Output the (X, Y) coordinate of the center of the cell containing the given text.  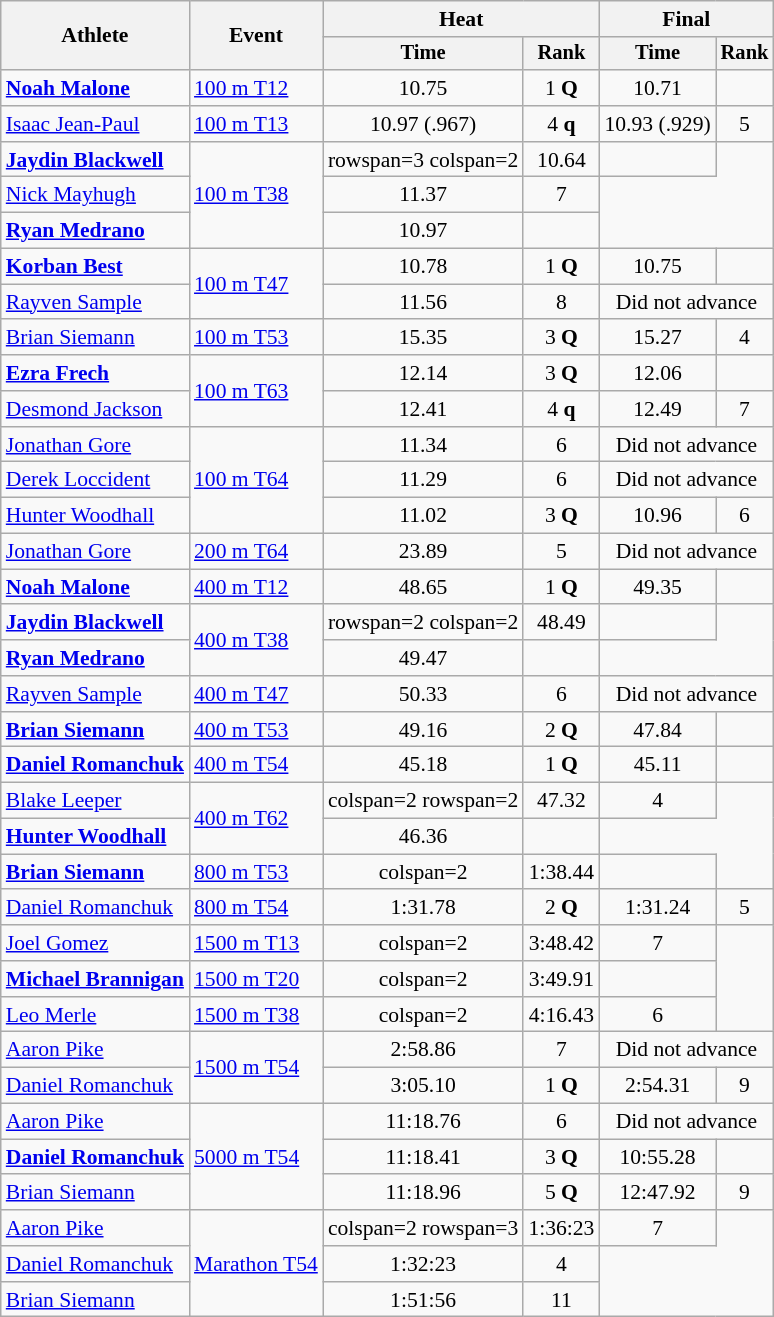
15.27 (657, 338)
2:54.31 (657, 1086)
Derek Loccident (95, 480)
1:38.44 (561, 872)
100 m T47 (256, 284)
3:05.10 (424, 1086)
Final (686, 19)
Desmond Jackson (95, 409)
Heat (462, 19)
10.64 (561, 160)
10.71 (657, 88)
11:18.76 (424, 1122)
48.49 (561, 623)
1:36:23 (561, 1228)
10.93 (.929) (657, 124)
Nick Mayhugh (95, 195)
11.56 (424, 302)
10.97 (.967) (424, 124)
47.32 (561, 801)
11.02 (424, 516)
11.34 (424, 445)
Event (256, 36)
Joel Gomez (95, 943)
12.06 (657, 373)
Blake Leeper (95, 801)
45.18 (424, 765)
Michael Brannigan (95, 979)
4:16.43 (561, 1015)
1500 m T20 (256, 979)
48.65 (424, 587)
3:48.42 (561, 943)
10.96 (657, 516)
11.37 (424, 195)
12:47.92 (657, 1193)
800 m T54 (256, 908)
Marathon T54 (256, 1264)
400 m T47 (256, 694)
Isaac Jean-Paul (95, 124)
100 m T12 (256, 88)
Ezra Frech (95, 373)
100 m T53 (256, 338)
15.35 (424, 338)
45.11 (657, 765)
1:31.78 (424, 908)
Athlete (95, 36)
10.78 (424, 267)
10:55.28 (657, 1157)
rowspan=3 colspan=2 (424, 160)
3:49.91 (561, 979)
400 m T12 (256, 587)
1500 m T38 (256, 1015)
5 Q (561, 1193)
11.29 (424, 480)
10.97 (424, 231)
400 m T54 (256, 765)
49.35 (657, 587)
49.16 (424, 730)
12.49 (657, 409)
46.36 (424, 837)
800 m T53 (256, 872)
1:31.24 (657, 908)
1500 m T54 (256, 1068)
colspan=2 rowspan=3 (424, 1228)
12.41 (424, 409)
400 m T38 (256, 640)
11:18.41 (424, 1157)
100 m T13 (256, 124)
400 m T53 (256, 730)
1:32:23 (424, 1264)
12.14 (424, 373)
200 m T64 (256, 552)
Korban Best (95, 267)
47.84 (657, 730)
11:18.96 (424, 1193)
100 m T63 (256, 390)
rowspan=2 colspan=2 (424, 623)
50.33 (424, 694)
5000 m T54 (256, 1158)
400 m T62 (256, 818)
100 m T38 (256, 196)
23.89 (424, 552)
1500 m T13 (256, 943)
49.47 (424, 658)
100 m T64 (256, 480)
8 (561, 302)
colspan=2 rowspan=2 (424, 801)
Leo Merle (95, 1015)
2:58.86 (424, 1050)
